Find where the given text appears and provide that cell's center as [X, Y] coordinate. 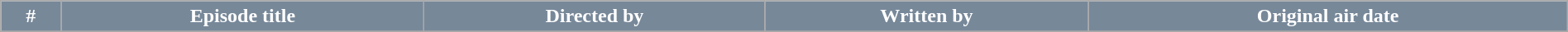
Original air date [1328, 16]
Directed by [595, 16]
# [31, 16]
Episode title [243, 16]
Written by [926, 16]
